Find where the given text appears and provide that cell's center as (x, y) coordinate. 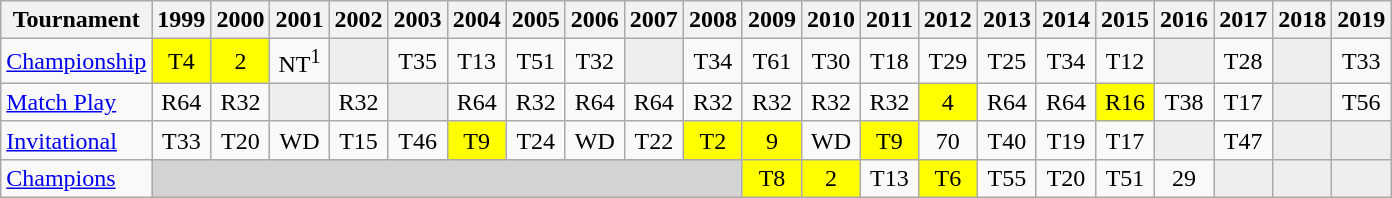
2017 (1244, 20)
2016 (1184, 20)
R16 (1126, 102)
2007 (654, 20)
Match Play (76, 102)
T19 (1066, 140)
T2 (712, 140)
2005 (536, 20)
2000 (240, 20)
T47 (1244, 140)
29 (1184, 178)
T46 (418, 140)
2004 (476, 20)
T38 (1184, 102)
T8 (772, 178)
T61 (772, 62)
Championship (76, 62)
T15 (358, 140)
70 (948, 140)
2010 (832, 20)
T30 (832, 62)
NT1 (300, 62)
T28 (1244, 62)
2001 (300, 20)
2008 (712, 20)
2012 (948, 20)
4 (948, 102)
T29 (948, 62)
T24 (536, 140)
Champions (76, 178)
2003 (418, 20)
Tournament (76, 20)
T18 (890, 62)
Invitational (76, 140)
2015 (1126, 20)
2006 (594, 20)
T6 (948, 178)
T12 (1126, 62)
2013 (1006, 20)
2018 (1302, 20)
9 (772, 140)
T35 (418, 62)
2019 (1362, 20)
T22 (654, 140)
T25 (1006, 62)
T55 (1006, 178)
2011 (890, 20)
2002 (358, 20)
2014 (1066, 20)
T56 (1362, 102)
T4 (182, 62)
T32 (594, 62)
2009 (772, 20)
T40 (1006, 140)
1999 (182, 20)
